Pinpoint the cell where the given text exists, returning its (x, y) midpoint coordinate. 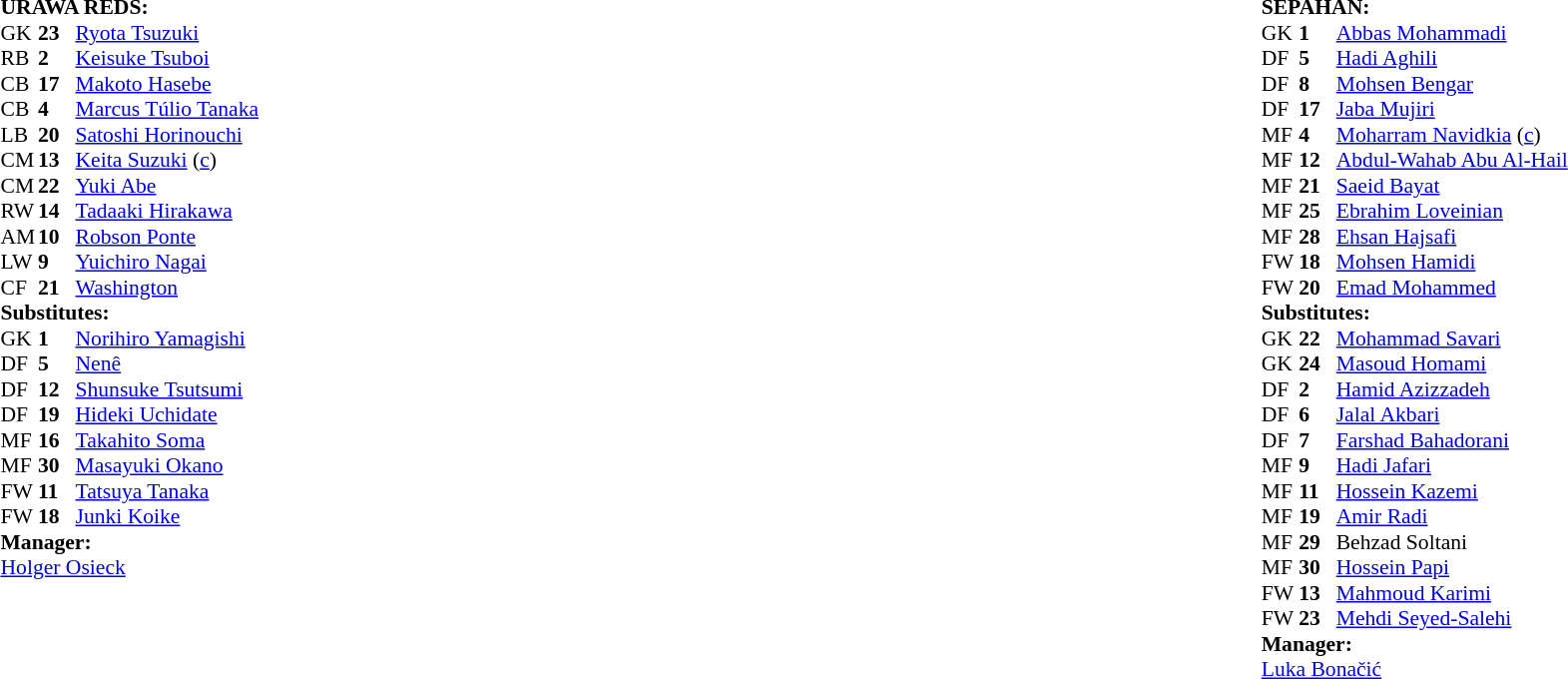
Moharram Navidkia (c) (1452, 135)
Ebrahim Loveinian (1452, 211)
Ryota Tsuzuki (168, 33)
Norihiro Yamagishi (168, 339)
AM (19, 237)
Yuichiro Nagai (168, 263)
Emad Mohammed (1452, 288)
Abdul-Wahab Abu Al-Hail (1452, 161)
Masoud Homami (1452, 364)
Mohsen Bengar (1452, 84)
16 (57, 440)
Washington (168, 288)
Mohammad Savari (1452, 339)
Hamid Azizzadeh (1452, 389)
Makoto Hasebe (168, 84)
Shunsuke Tsutsumi (168, 389)
Behzad Soltani (1452, 542)
Jaba Mujiri (1452, 109)
Keita Suzuki (c) (168, 161)
Satoshi Horinouchi (168, 135)
Mohsen Hamidi (1452, 263)
Mehdi Seyed-Salehi (1452, 618)
Hossein Kazemi (1452, 491)
Nenê (168, 364)
Saeid Bayat (1452, 186)
Takahito Soma (168, 440)
25 (1317, 211)
Hideki Uchidate (168, 414)
Jalal Akbari (1452, 414)
24 (1317, 364)
LW (19, 263)
6 (1317, 414)
Tadaaki Hirakawa (168, 211)
10 (57, 237)
Farshad Bahadorani (1452, 440)
Marcus Túlio Tanaka (168, 109)
Keisuke Tsuboi (168, 59)
28 (1317, 237)
RW (19, 211)
7 (1317, 440)
Holger Osieck (130, 568)
29 (1317, 542)
LB (19, 135)
Yuki Abe (168, 186)
Masayuki Okano (168, 466)
Amir Radi (1452, 516)
Abbas Mohammadi (1452, 33)
Robson Ponte (168, 237)
Ehsan Hajsafi (1452, 237)
Junki Koike (168, 516)
Hadi Aghili (1452, 59)
Mahmoud Karimi (1452, 593)
Hossein Papi (1452, 568)
Tatsuya Tanaka (168, 491)
CF (19, 288)
Hadi Jafari (1452, 466)
RB (19, 59)
14 (57, 211)
8 (1317, 84)
